Detect which cell encompasses the target text, then output its (x, y) center coordinate. 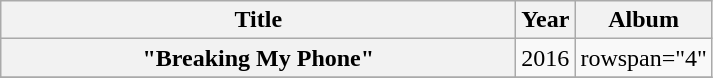
"Breaking My Phone" (258, 58)
Title (258, 20)
rowspan="4" (644, 58)
Year (546, 20)
Album (644, 20)
2016 (546, 58)
